Identify which cell holds the provided text, then report its (X, Y) central coordinate. 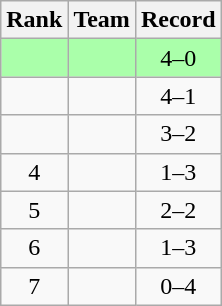
7 (34, 286)
Team (102, 20)
4–0 (178, 58)
5 (34, 210)
4–1 (178, 96)
4 (34, 172)
Record (178, 20)
6 (34, 248)
2–2 (178, 210)
3–2 (178, 134)
Rank (34, 20)
0–4 (178, 286)
